Locate the cell with the specified text and output its [x, y] center coordinate. 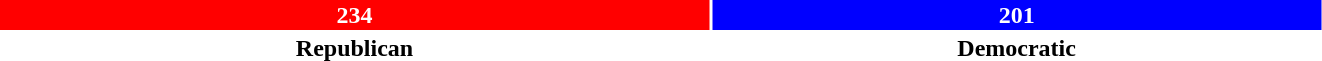
234 [354, 15]
201 [1016, 15]
